Extract the (x, y) coordinate from the center of the cell holding the provided text.  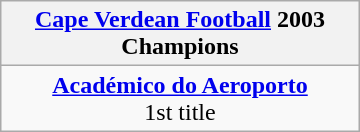
Académico do Aeroporto1st title (180, 98)
Cape Verdean Football 2003Champions (180, 34)
